For the text-containing cell, return its midpoint in [X, Y] coordinate format. 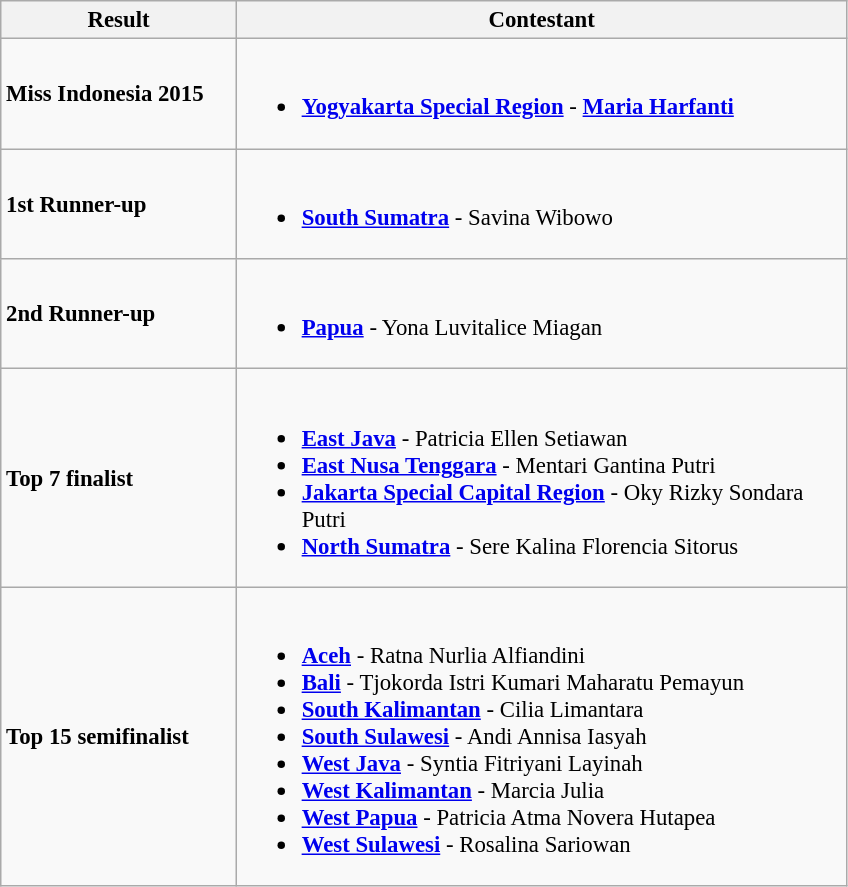
Top 15 semifinalist [119, 736]
Yogyakarta Special Region - Maria Harfanti [542, 94]
2nd Runner-up [119, 314]
Miss Indonesia 2015 [119, 94]
Papua - Yona Luvitalice Miagan [542, 314]
South Sumatra - Savina Wibowo [542, 204]
Top 7 finalist [119, 478]
1st Runner-up [119, 204]
Result [119, 20]
Contestant [542, 20]
